Scan for the cell matching the given text and deliver its [X, Y] coordinate at center. 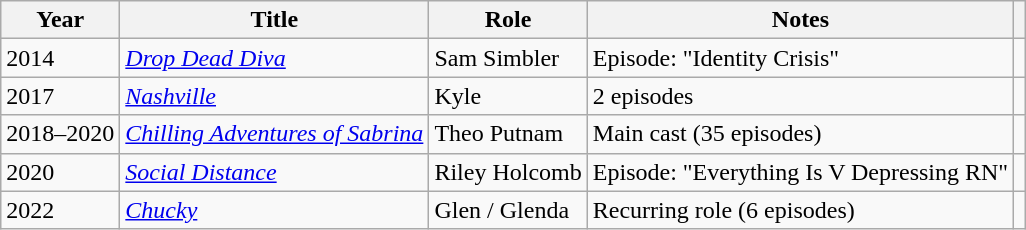
Main cast (35 episodes) [800, 134]
Episode: "Identity Crisis" [800, 58]
2022 [60, 210]
Sam Simbler [508, 58]
Title [274, 20]
Drop Dead Diva [274, 58]
2 episodes [800, 96]
Riley Holcomb [508, 172]
Notes [800, 20]
Chucky [274, 210]
2017 [60, 96]
Year [60, 20]
Chilling Adventures of Sabrina [274, 134]
2020 [60, 172]
2018–2020 [60, 134]
Nashville [274, 96]
2014 [60, 58]
Role [508, 20]
Episode: "Everything Is V Depressing RN" [800, 172]
Kyle [508, 96]
Recurring role (6 episodes) [800, 210]
Theo Putnam [508, 134]
Social Distance [274, 172]
Glen / Glenda [508, 210]
